Find where the given text appears and provide that cell's center as [X, Y] coordinate. 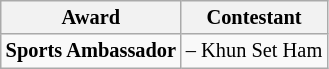
– Khun Set Ham [254, 51]
Contestant [254, 17]
Sports Ambassador [91, 51]
Award [91, 17]
